Extract the (X, Y) coordinate from the center of the cell holding the provided text.  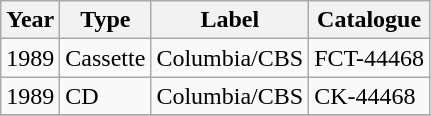
Type (106, 20)
Catalogue (370, 20)
Cassette (106, 58)
Label (230, 20)
CK-44468 (370, 96)
CD (106, 96)
Year (30, 20)
FCT-44468 (370, 58)
